Determine the [x, y] coordinate at the center of the cell enclosing the given text.  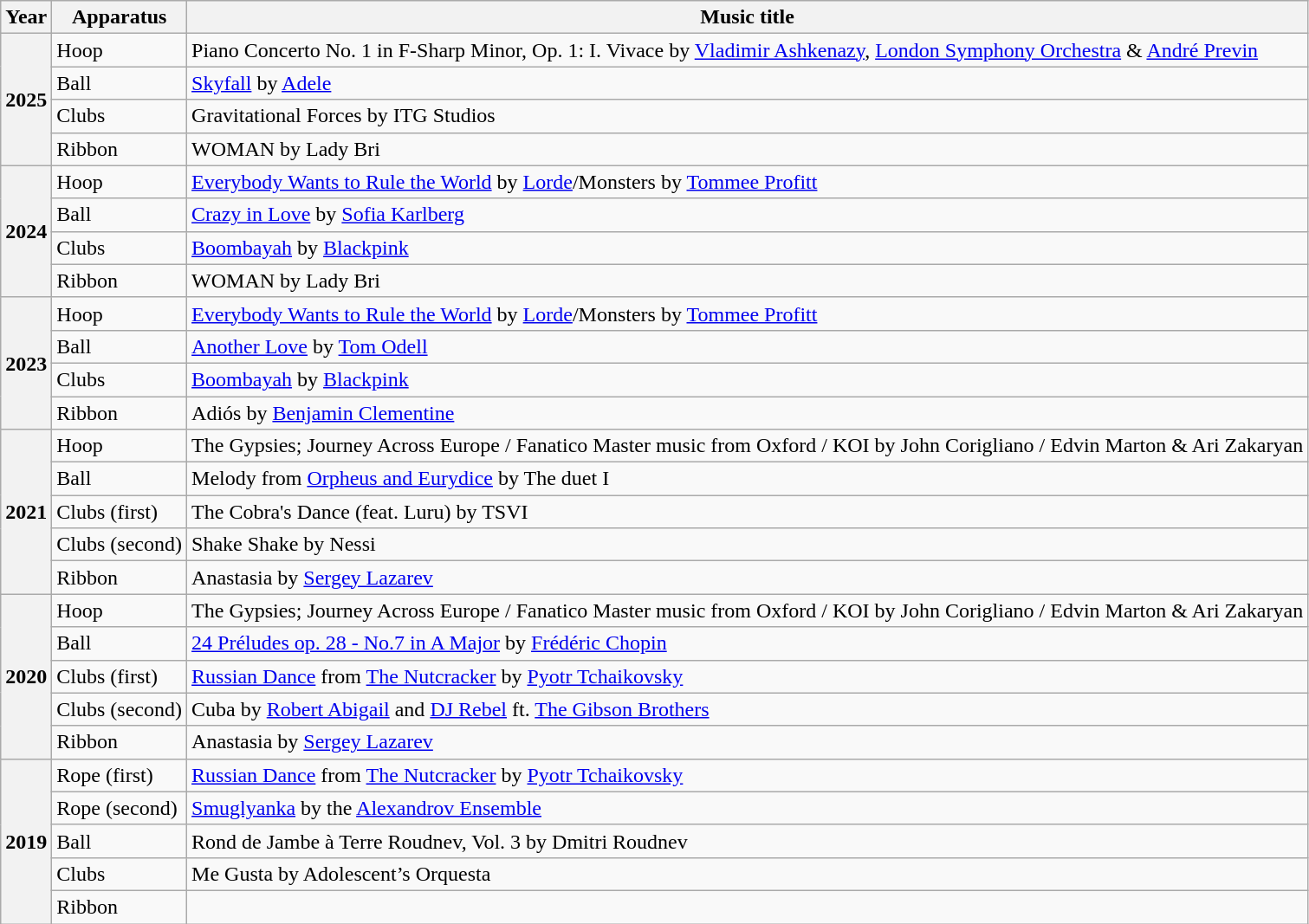
Me Gusta by Adolescent’s Orquesta [748, 874]
2024 [26, 231]
Melody from Orpheus and Eurydice by The duet I [748, 479]
Another Love by Tom Odell [748, 346]
2019 [26, 841]
Year [26, 17]
2023 [26, 363]
Apparatus [120, 17]
Rope (first) [120, 775]
Adiós by Benjamin Clementine [748, 413]
Music title [748, 17]
Cuba by Robert Abigail and DJ Rebel ft. The Gibson Brothers [748, 709]
Skyfall by Adele [748, 83]
Piano Concerto No. 1 in F-Sharp Minor, Op. 1: I. Vivace by Vladimir Ashkenazy, London Symphony Orchestra & André Previn [748, 50]
Crazy in Love by Sofia Karlberg [748, 215]
The Cobra's Dance (feat. Luru) by TSVI [748, 512]
Rond de Jambe à Terre Roudnev, Vol. 3 by Dmitri Roudnev [748, 841]
Shake Shake by Nessi [748, 545]
Smuglyanka by the Alexandrov Ensemble [748, 808]
Rope (second) [120, 808]
2021 [26, 512]
2025 [26, 100]
2020 [26, 676]
Gravitational Forces by ITG Studios [748, 116]
24 Préludes op. 28 - No.7 in A Major by Frédéric Chopin [748, 643]
